Find where the given text appears and provide that cell's center as (x, y) coordinate. 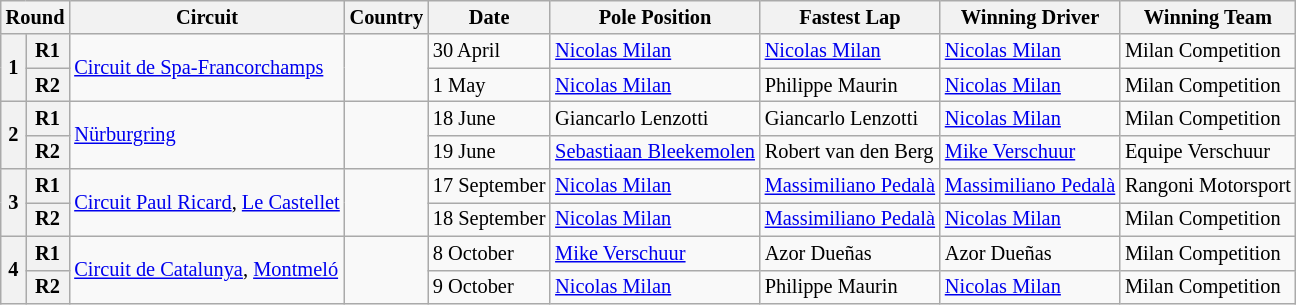
Circuit de Catalunya, Montmeló (206, 270)
18 June (489, 118)
Round (36, 17)
2 (14, 134)
30 April (489, 51)
Robert van den Berg (850, 152)
1 May (489, 85)
18 September (489, 219)
Circuit de Spa-Francorchamps (206, 68)
Winning Driver (1030, 17)
Circuit Paul Ricard, Le Castellet (206, 202)
8 October (489, 253)
Fastest Lap (850, 17)
3 (14, 202)
9 October (489, 287)
Nürburgring (206, 134)
19 June (489, 152)
17 September (489, 186)
Equipe Verschuur (1208, 152)
1 (14, 68)
Winning Team (1208, 17)
Circuit (206, 17)
4 (14, 270)
Date (489, 17)
Pole Position (655, 17)
Rangoni Motorsport (1208, 186)
Country (386, 17)
Sebastiaan Bleekemolen (655, 152)
